Scan for the cell matching the given text and deliver its [x, y] coordinate at center. 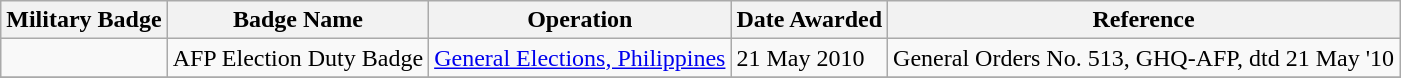
General Elections, Philippines [580, 58]
Date Awarded [810, 20]
General Orders No. 513, GHQ-AFP, dtd 21 May '10 [1144, 58]
AFP Election Duty Badge [298, 58]
Military Badge [84, 20]
Operation [580, 20]
Badge Name [298, 20]
21 May 2010 [810, 58]
Reference [1144, 20]
